Return the [x, y] coordinate for the center point of the cell that contains the specified text.  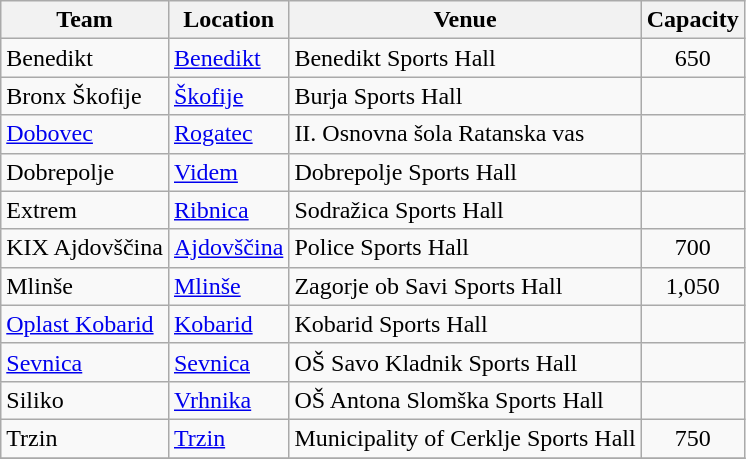
II. Osnovna šola Ratanska vas [465, 134]
Oplast Kobarid [85, 324]
OŠ Savo Kladnik Sports Hall [465, 362]
Venue [465, 20]
750 [692, 438]
Kobarid Sports Hall [465, 324]
Videm [228, 172]
Capacity [692, 20]
Vrhnika [228, 400]
Ajdovščina [228, 248]
Municipality of Cerklje Sports Hall [465, 438]
Location [228, 20]
Dobrepolje [85, 172]
Benedikt Sports Hall [465, 58]
Burja Sports Hall [465, 96]
KIX Ajdovščina [85, 248]
Siliko [85, 400]
Škofije [228, 96]
Dobovec [85, 134]
Police Sports Hall [465, 248]
Zagorje ob Savi Sports Hall [465, 286]
Dobrepolje Sports Hall [465, 172]
OŠ Antona Slomška Sports Hall [465, 400]
Team [85, 20]
Bronx Škofije [85, 96]
Sodražica Sports Hall [465, 210]
1,050 [692, 286]
Rogatec [228, 134]
700 [692, 248]
Ribnica [228, 210]
Extrem [85, 210]
Kobarid [228, 324]
650 [692, 58]
